Provide the (X, Y) coordinate of the cell's center where the given text is located.  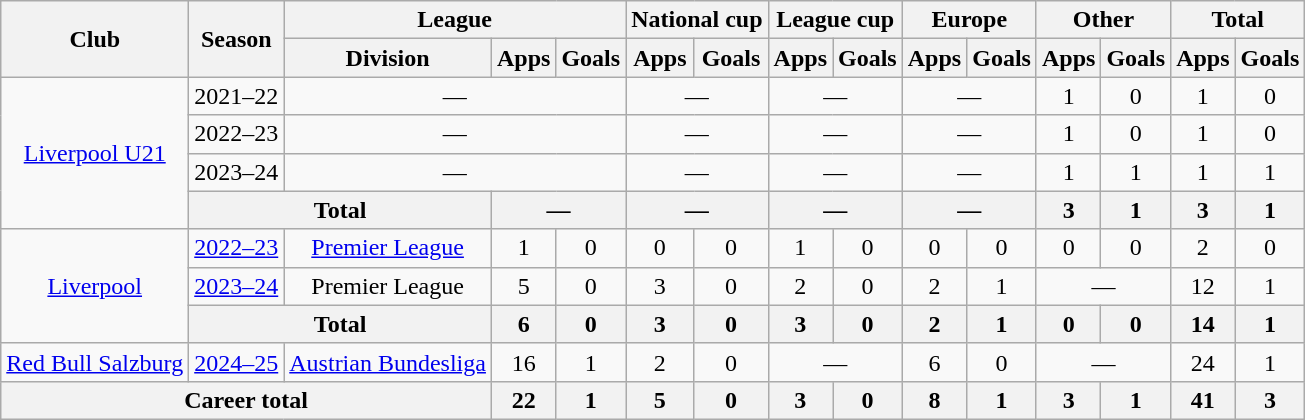
Season (236, 39)
Division (388, 58)
41 (1203, 400)
Liverpool (95, 286)
24 (1203, 362)
League (455, 20)
Europe (969, 20)
League cup (835, 20)
Austrian Bundesliga (388, 362)
2021–22 (236, 96)
16 (523, 362)
2024–25 (236, 362)
8 (934, 400)
Other (1103, 20)
Club (95, 39)
Liverpool U21 (95, 153)
National cup (697, 20)
Career total (246, 400)
Red Bull Salzburg (95, 362)
12 (1203, 286)
14 (1203, 324)
22 (523, 400)
